Determine the [X, Y] coordinate at the center of the cell enclosing the given text.  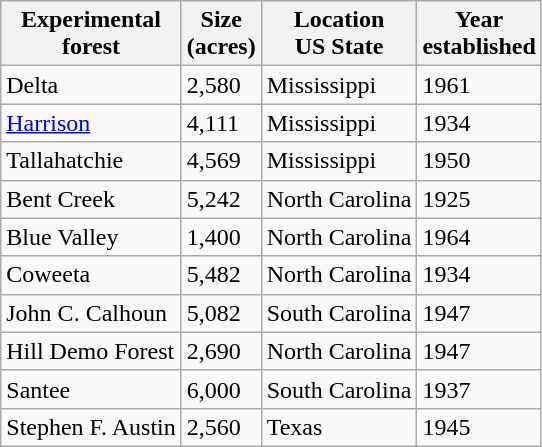
1925 [479, 199]
6,000 [221, 389]
2,580 [221, 85]
1,400 [221, 237]
1961 [479, 85]
Yearestablished [479, 34]
Texas [339, 427]
5,242 [221, 199]
2,560 [221, 427]
Experimentalforest [91, 34]
5,082 [221, 313]
John C. Calhoun [91, 313]
4,111 [221, 123]
Harrison [91, 123]
Santee [91, 389]
Coweeta [91, 275]
Blue Valley [91, 237]
Stephen F. Austin [91, 427]
Size(acres) [221, 34]
5,482 [221, 275]
2,690 [221, 351]
Tallahatchie [91, 161]
LocationUS State [339, 34]
Bent Creek [91, 199]
Hill Demo Forest [91, 351]
1964 [479, 237]
Delta [91, 85]
4,569 [221, 161]
1950 [479, 161]
1937 [479, 389]
1945 [479, 427]
